Determine the [x, y] coordinate at the center of the cell enclosing the given text.  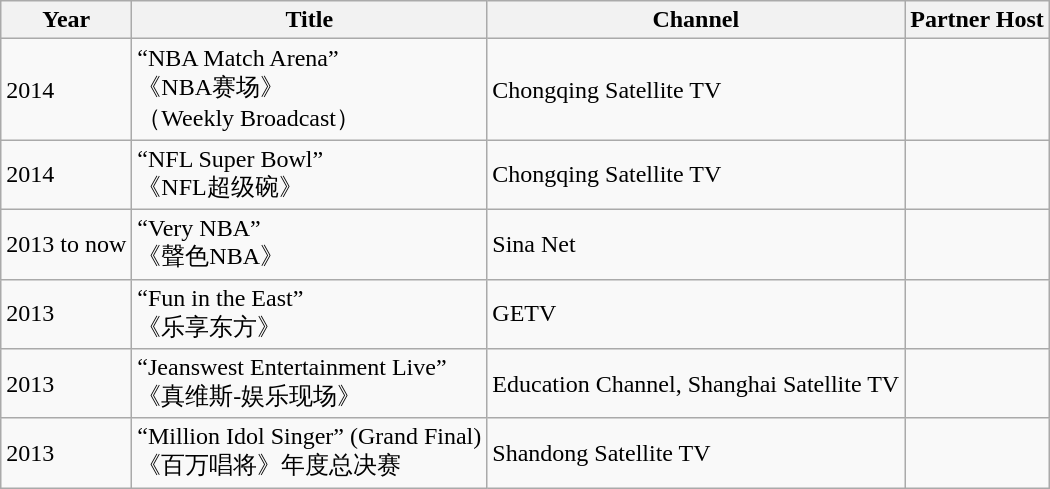
Partner Host [978, 20]
Education Channel, Shanghai Satellite TV [696, 384]
Title [310, 20]
Channel [696, 20]
“NFL Super Bowl”《NFL超级碗》 [310, 175]
Sina Net [696, 244]
“Fun in the East”《乐享东方》 [310, 314]
Shandong Satellite TV [696, 453]
“Very NBA”《聲色NBA》 [310, 244]
GETV [696, 314]
“Million Idol Singer” (Grand Final)《百万唱将》年度总决赛 [310, 453]
2013 to now [66, 244]
“NBA Match Arena”《NBA赛场》（Weekly Broadcast） [310, 90]
Year [66, 20]
“Jeanswest Entertainment Live”《真维斯-娱乐现场》 [310, 384]
